Output the [x, y] coordinate of the center of the cell containing the given text.  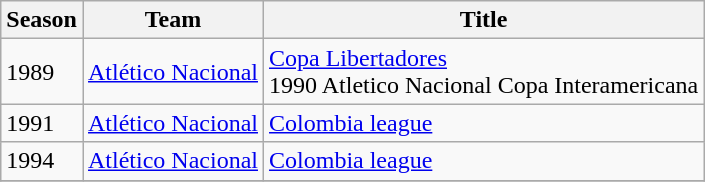
1994 [42, 161]
1991 [42, 123]
Title [484, 20]
Team [172, 20]
1989 [42, 72]
Season [42, 20]
Copa Libertadores1990 Atletico Nacional Copa Interamericana [484, 72]
